Return (X, Y) of the center of cell containing provided text 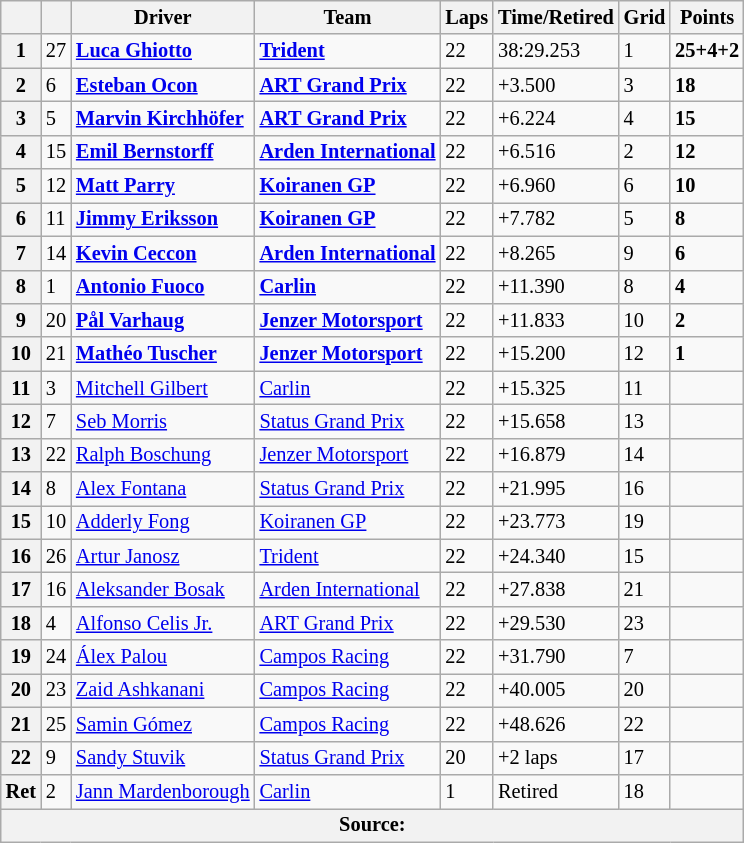
Seb Morris (163, 421)
Matt Parry (163, 186)
+11.833 (556, 320)
Samin Gómez (163, 724)
Driver (163, 17)
+15.200 (556, 354)
Source: (372, 825)
27 (56, 51)
+6.960 (556, 186)
Retired (556, 791)
26 (56, 556)
+23.773 (556, 522)
Jann Mardenborough (163, 791)
Team (348, 17)
Sandy Stuvik (163, 758)
+21.995 (556, 489)
Pål Varhaug (163, 320)
Zaid Ashkanani (163, 690)
Points (707, 17)
+48.626 (556, 724)
Aleksander Bosak (163, 589)
+6.224 (556, 118)
Mathéo Tuscher (163, 354)
Jimmy Eriksson (163, 219)
Alfonso Celis Jr. (163, 623)
25 (56, 724)
Marvin Kirchhöfer (163, 118)
+3.500 (556, 85)
+15.325 (556, 388)
+2 laps (556, 758)
+8.265 (556, 253)
Grid (645, 17)
+6.516 (556, 152)
Artur Janosz (163, 556)
+15.658 (556, 421)
Ralph Boschung (163, 455)
Mitchell Gilbert (163, 388)
Alex Fontana (163, 489)
Ret (21, 791)
Antonio Fuoco (163, 287)
+29.530 (556, 623)
Álex Palou (163, 657)
+16.879 (556, 455)
+24.340 (556, 556)
24 (56, 657)
Laps (466, 17)
Kevin Ceccon (163, 253)
+11.390 (556, 287)
+40.005 (556, 690)
Emil Bernstorff (163, 152)
Adderly Fong (163, 522)
+7.782 (556, 219)
Esteban Ocon (163, 85)
38:29.253 (556, 51)
+27.838 (556, 589)
+31.790 (556, 657)
Luca Ghiotto (163, 51)
25+4+2 (707, 51)
Time/Retired (556, 17)
